From the cell containing the given text, extract its center point as [x, y] coordinate. 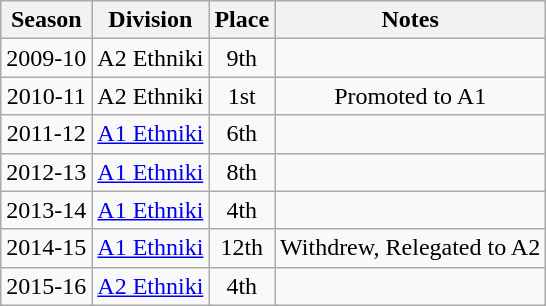
2014-15 [46, 248]
2012-13 [46, 172]
2013-14 [46, 210]
9th [242, 58]
Division [150, 20]
8th [242, 172]
2015-16 [46, 286]
Place [242, 20]
2011-12 [46, 134]
2009-10 [46, 58]
Promoted to A1 [410, 96]
6th [242, 134]
2010-11 [46, 96]
Notes [410, 20]
12th [242, 248]
Season [46, 20]
Withdrew, Relegated to A2 [410, 248]
1st [242, 96]
